Determine the (x, y) coordinate at the center of the cell enclosing the given text.  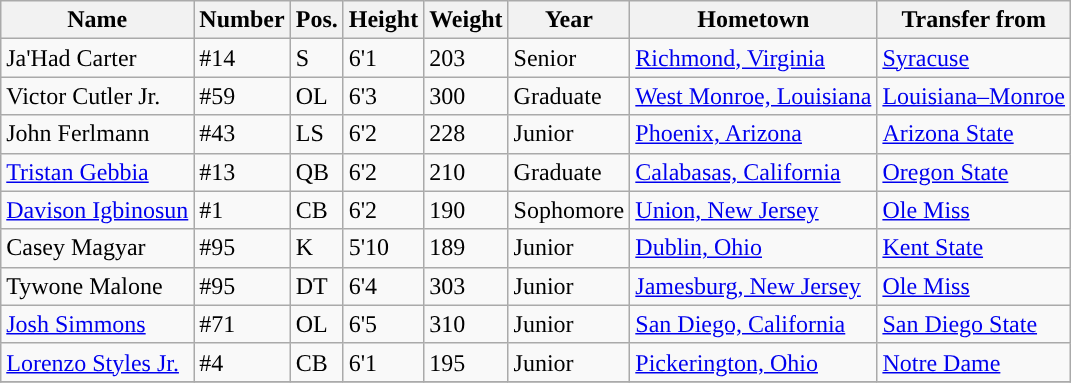
300 (466, 96)
Year (569, 20)
LS (316, 134)
5'10 (383, 248)
Number (242, 20)
#1 (242, 210)
San Diego, California (754, 324)
#71 (242, 324)
West Monroe, Louisiana (754, 96)
303 (466, 286)
Hometown (754, 20)
Kent State (974, 248)
Senior (569, 58)
#43 (242, 134)
DT (316, 286)
K (316, 248)
Tywone Malone (98, 286)
6'5 (383, 324)
Notre Dame (974, 362)
6'4 (383, 286)
Weight (466, 20)
#13 (242, 172)
Height (383, 20)
190 (466, 210)
Casey Magyar (98, 248)
Davison Igbinosun (98, 210)
QB (316, 172)
Dublin, Ohio (754, 248)
210 (466, 172)
Lorenzo Styles Jr. (98, 362)
#59 (242, 96)
189 (466, 248)
Victor Cutler Jr. (98, 96)
Phoenix, Arizona (754, 134)
Calabasas, California (754, 172)
310 (466, 324)
203 (466, 58)
Ja'Had Carter (98, 58)
Pos. (316, 20)
Richmond, Virginia (754, 58)
Pickerington, Ohio (754, 362)
#14 (242, 58)
Name (98, 20)
Oregon State (974, 172)
John Ferlmann (98, 134)
San Diego State (974, 324)
Arizona State (974, 134)
Transfer from (974, 20)
6'3 (383, 96)
Josh Simmons (98, 324)
#4 (242, 362)
Sophomore (569, 210)
Louisiana–Monroe (974, 96)
S (316, 58)
228 (466, 134)
Syracuse (974, 58)
Jamesburg, New Jersey (754, 286)
195 (466, 362)
Tristan Gebbia (98, 172)
Union, New Jersey (754, 210)
